Return (x, y) of the center of cell containing provided text 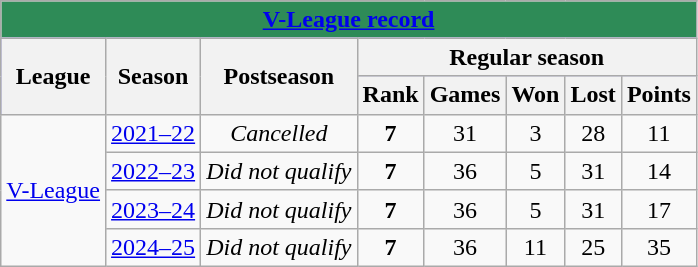
2021–22 (154, 133)
Season (154, 76)
Postseason (279, 76)
2022–23 (154, 171)
Games (465, 95)
28 (593, 133)
2023–24 (154, 209)
Cancelled (279, 133)
Won (536, 95)
V-League record (349, 20)
17 (658, 209)
14 (658, 171)
Lost (593, 95)
Regular season (526, 57)
25 (593, 247)
35 (658, 247)
Points (658, 95)
2024–25 (154, 247)
3 (536, 133)
League (54, 76)
Rank (390, 95)
V-League (54, 190)
